Return [X, Y] of the center of cell containing provided text 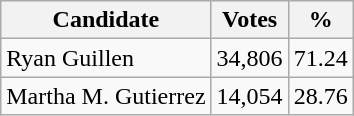
71.24 [320, 58]
Votes [250, 20]
Candidate [106, 20]
28.76 [320, 96]
Martha M. Gutierrez [106, 96]
% [320, 20]
Ryan Guillen [106, 58]
34,806 [250, 58]
14,054 [250, 96]
